Determine the (x, y) coordinate at the center of the cell enclosing the given text.  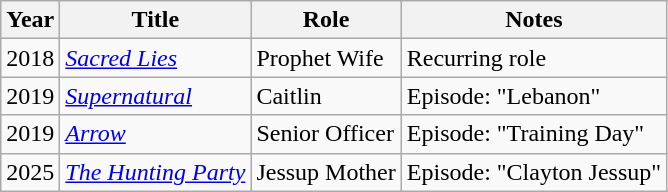
Prophet Wife (326, 58)
Senior Officer (326, 134)
Year (30, 20)
Episode: "Training Day" (534, 134)
2018 (30, 58)
Sacred Lies (156, 58)
Jessup Mother (326, 172)
Caitlin (326, 96)
Title (156, 20)
Notes (534, 20)
Arrow (156, 134)
The Hunting Party (156, 172)
2025 (30, 172)
Episode: "Clayton Jessup" (534, 172)
Role (326, 20)
Episode: "Lebanon" (534, 96)
Supernatural (156, 96)
Recurring role (534, 58)
